Return the [X, Y] coordinate for the center point of the cell that contains the specified text.  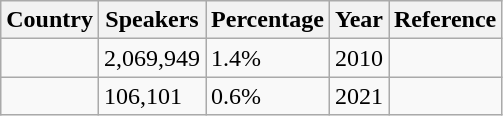
2021 [358, 96]
Reference [444, 20]
Speakers [152, 20]
Year [358, 20]
0.6% [268, 96]
2,069,949 [152, 58]
Country [50, 20]
1.4% [268, 58]
Percentage [268, 20]
2010 [358, 58]
106,101 [152, 96]
